Provide the (X, Y) coordinate of the cell's center where the given text is located.  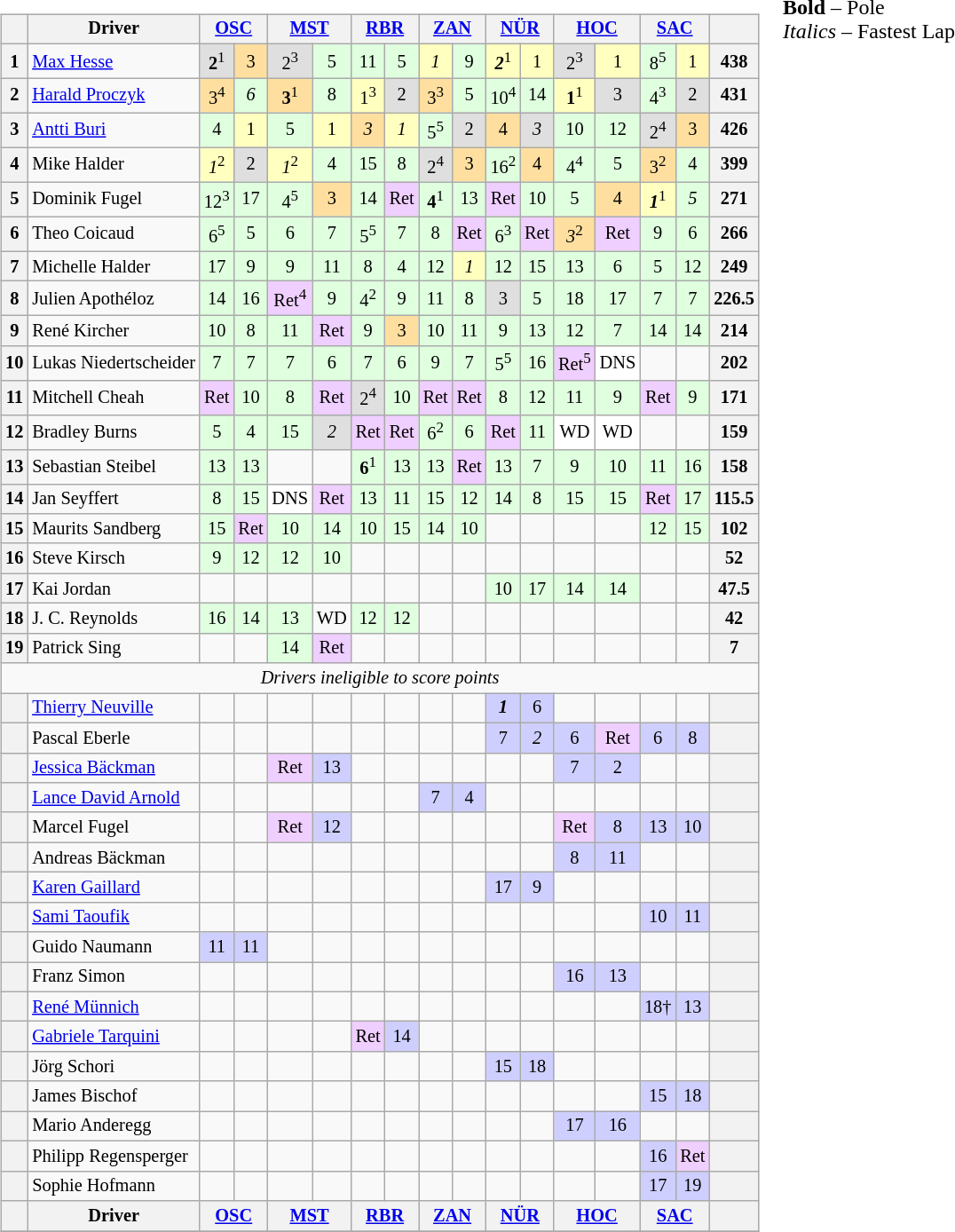
171 (734, 398)
202 (734, 362)
Steve Kirsch (114, 558)
102 (734, 529)
Michelle Halder (114, 266)
271 (734, 199)
61 (368, 467)
65 (217, 234)
52 (734, 558)
Sophie Hofmann (114, 1186)
Drivers ineligible to score points (380, 678)
Maurits Sandberg (114, 529)
438 (734, 60)
Karen Gaillard (114, 888)
Mike Halder (114, 165)
James Bischof (114, 1096)
266 (734, 234)
Jan Seyffert (114, 499)
Lance David Arnold (114, 798)
Antti Buri (114, 130)
Sami Taoufik (114, 917)
Mario Anderegg (114, 1126)
Philipp Regensperger (114, 1157)
104 (504, 96)
62 (436, 431)
431 (734, 96)
85 (658, 60)
158 (734, 467)
43 (658, 96)
Julien Apothéloz (114, 298)
Marcel Fugel (114, 827)
123 (217, 199)
Max Hesse (114, 60)
Patrick Sing (114, 648)
34 (217, 96)
162 (504, 165)
44 (574, 165)
Ret4 (290, 298)
31 (290, 96)
Mitchell Cheah (114, 398)
45 (290, 199)
159 (734, 431)
Pascal Eberle (114, 738)
Bradley Burns (114, 431)
Thierry Neuville (114, 708)
Dominik Fugel (114, 199)
Lukas Niedertscheider (114, 362)
Guido Naumann (114, 947)
Sebastian Steibel (114, 467)
René Münnich (114, 1007)
René Kircher (114, 331)
33 (436, 96)
214 (734, 331)
399 (734, 165)
226.5 (734, 298)
249 (734, 266)
Harald Proczyk (114, 96)
Kai Jordan (114, 588)
Theo Coicaud (114, 234)
63 (504, 234)
Gabriele Tarquini (114, 1037)
47.5 (734, 588)
18† (658, 1007)
J. C. Reynolds (114, 619)
Franz Simon (114, 977)
41 (436, 199)
Jörg Schori (114, 1067)
Ret5 (574, 362)
426 (734, 130)
115.5 (734, 499)
Andreas Bäckman (114, 857)
Jessica Bäckman (114, 768)
